Extract the (X, Y) coordinate from the center of the cell holding the provided text.  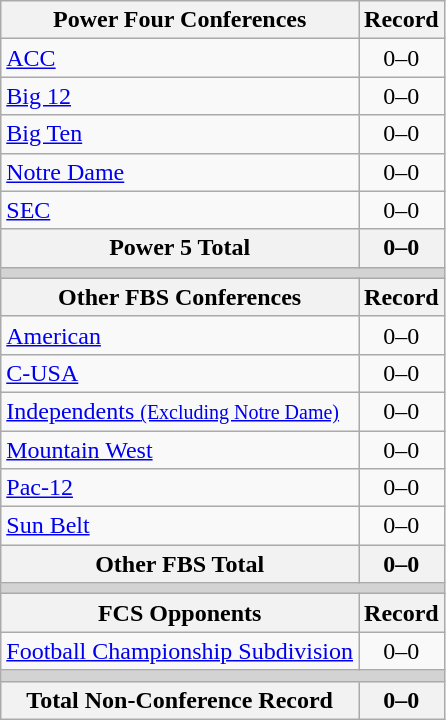
Sun Belt (180, 526)
Big 12 (180, 96)
FCS Opponents (180, 613)
ACC (180, 58)
Mountain West (180, 449)
Football Championship Subdivision (180, 651)
SEC (180, 210)
Power Four Conferences (180, 20)
Total Non-Conference Record (180, 700)
Independents (Excluding Notre Dame) (180, 411)
Big Ten (180, 134)
Notre Dame (180, 172)
Power 5 Total (180, 248)
C-USA (180, 373)
Other FBS Total (180, 564)
Pac-12 (180, 488)
American (180, 335)
Other FBS Conferences (180, 297)
